Return [X, Y] of the center of cell containing provided text 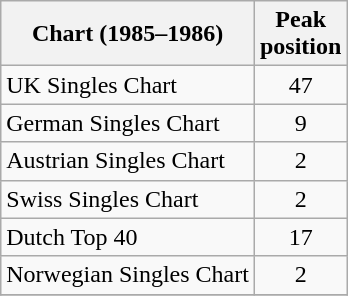
Austrian Singles Chart [128, 161]
Norwegian Singles Chart [128, 275]
Dutch Top 40 [128, 237]
9 [300, 123]
UK Singles Chart [128, 85]
17 [300, 237]
Chart (1985–1986) [128, 34]
Peakposition [300, 34]
47 [300, 85]
German Singles Chart [128, 123]
Swiss Singles Chart [128, 199]
